Locate the cell with the specified text and output its (x, y) center coordinate. 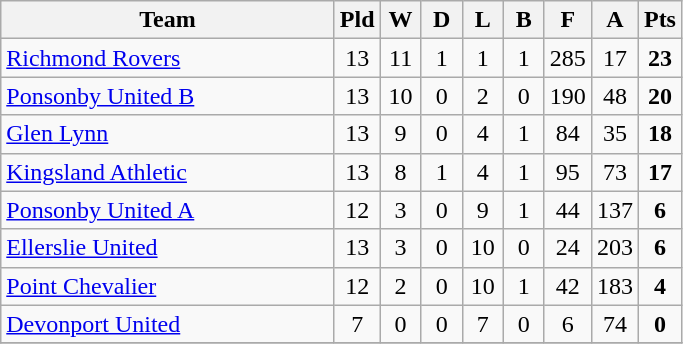
A (614, 20)
74 (614, 324)
Kingsland Athletic (168, 172)
Ponsonby United A (168, 210)
11 (400, 58)
20 (660, 96)
23 (660, 58)
35 (614, 134)
W (400, 20)
285 (568, 58)
44 (568, 210)
203 (614, 248)
F (568, 20)
Devonport United (168, 324)
137 (614, 210)
Ellerslie United (168, 248)
Point Chevalier (168, 286)
Pld (357, 20)
Richmond Rovers (168, 58)
42 (568, 286)
24 (568, 248)
Glen Lynn (168, 134)
84 (568, 134)
Pts (660, 20)
183 (614, 286)
18 (660, 134)
L (482, 20)
8 (400, 172)
B (524, 20)
190 (568, 96)
48 (614, 96)
Ponsonby United B (168, 96)
73 (614, 172)
D (442, 20)
Team (168, 20)
95 (568, 172)
